Extract the [X, Y] coordinate from the center of the cell holding the provided text.  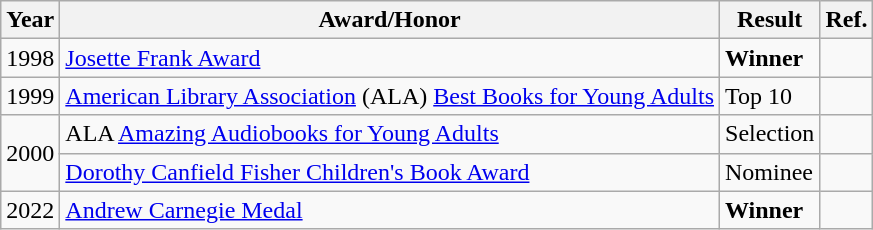
American Library Association (ALA) Best Books for Young Adults [390, 96]
Ref. [846, 20]
2000 [30, 153]
Award/Honor [390, 20]
Year [30, 20]
1999 [30, 96]
Result [770, 20]
ALA Amazing Audiobooks for Young Adults [390, 134]
2022 [30, 210]
Dorothy Canfield Fisher Children's Book Award [390, 172]
Top 10 [770, 96]
1998 [30, 58]
Andrew Carnegie Medal [390, 210]
Nominee [770, 172]
Selection [770, 134]
Josette Frank Award [390, 58]
